Locate the cell with the specified text and output its [x, y] center coordinate. 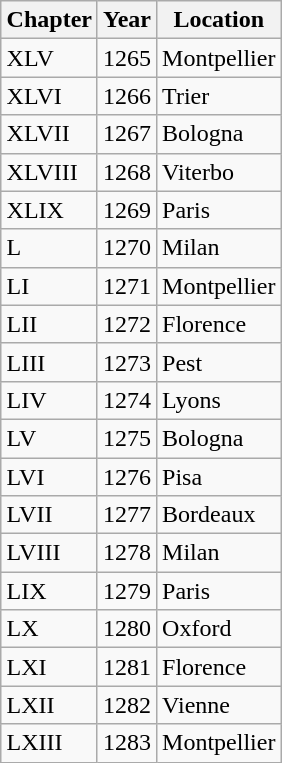
Viterbo [219, 172]
LVII [49, 515]
Chapter [49, 20]
1282 [126, 705]
LX [49, 629]
1272 [126, 324]
Pest [219, 362]
LXII [49, 705]
1266 [126, 96]
LVIII [49, 553]
LI [49, 286]
1265 [126, 58]
1267 [126, 134]
LII [49, 324]
1274 [126, 400]
1278 [126, 553]
L [49, 248]
Bordeaux [219, 515]
1280 [126, 629]
Pisa [219, 477]
1275 [126, 438]
LXIII [49, 743]
Trier [219, 96]
Vienne [219, 705]
Oxford [219, 629]
XLV [49, 58]
1279 [126, 591]
Location [219, 20]
XLVII [49, 134]
1268 [126, 172]
LIV [49, 400]
1269 [126, 210]
XLVI [49, 96]
1271 [126, 286]
LXI [49, 667]
1270 [126, 248]
1281 [126, 667]
1277 [126, 515]
1276 [126, 477]
XLIX [49, 210]
LIII [49, 362]
LVI [49, 477]
Year [126, 20]
Lyons [219, 400]
LIX [49, 591]
1273 [126, 362]
1283 [126, 743]
XLVIII [49, 172]
LV [49, 438]
